Capture the cell that displays the provided text and extract its (x, y) central coordinate. 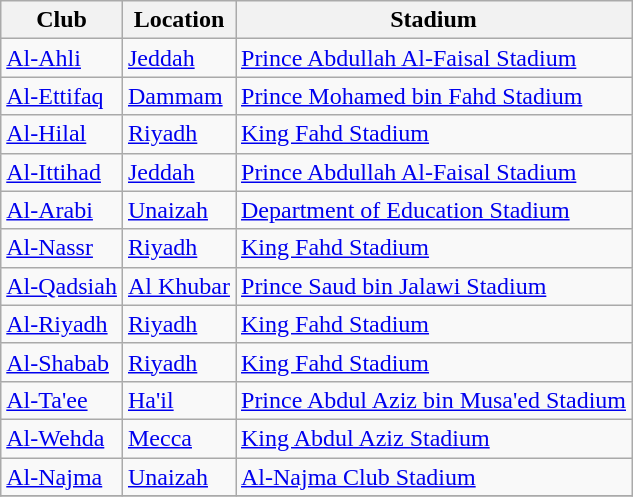
Al-Hilal (62, 134)
Location (178, 20)
Stadium (434, 20)
Department of Education Stadium (434, 210)
Ha'il (178, 400)
Prince Mohamed bin Fahd Stadium (434, 96)
King Abdul Aziz Stadium (434, 438)
Al-Ittihad (62, 172)
Al Khubar (178, 286)
Al-Nassr (62, 248)
Al-Riyadh (62, 324)
Dammam (178, 96)
Prince Saud bin Jalawi Stadium (434, 286)
Al-Shabab (62, 362)
Al-Najma (62, 477)
Al-Ettifaq (62, 96)
Prince Abdul Aziz bin Musa'ed Stadium (434, 400)
Al-Arabi (62, 210)
Al-Najma Club Stadium (434, 477)
Al-Qadsiah (62, 286)
Al-Ahli (62, 58)
Al-Wehda (62, 438)
Club (62, 20)
Mecca (178, 438)
Al-Ta'ee (62, 400)
